Search for the cell housing the specified text and yield its (X, Y) center coordinate. 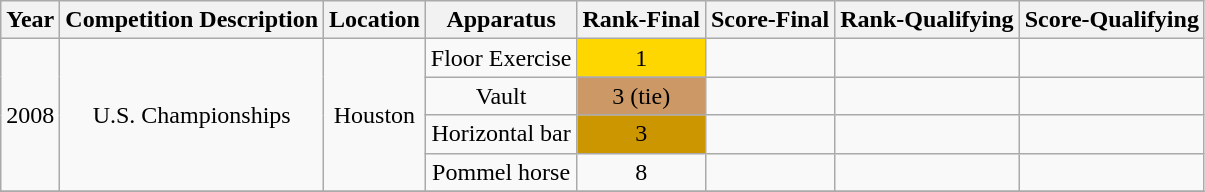
Competition Description (192, 20)
Year (30, 20)
8 (641, 172)
Rank-Final (641, 20)
3 (641, 134)
1 (641, 58)
Apparatus (501, 20)
U.S. Championships (192, 115)
Houston (375, 115)
Pommel horse (501, 172)
Score-Qualifying (1112, 20)
Score-Final (770, 20)
Vault (501, 96)
3 (tie) (641, 96)
Location (375, 20)
Rank-Qualifying (927, 20)
Floor Exercise (501, 58)
Horizontal bar (501, 134)
2008 (30, 115)
